Provide the (X, Y) coordinate of the cell's center where the given text is located.  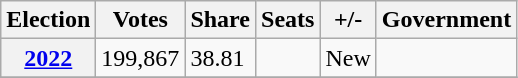
+/- (348, 20)
Votes (140, 20)
Election (48, 20)
38.81 (220, 58)
199,867 (140, 58)
New (348, 58)
Seats (288, 20)
Government (446, 20)
2022 (48, 58)
Share (220, 20)
